From the cell containing the given text, extract its center point as [X, Y] coordinate. 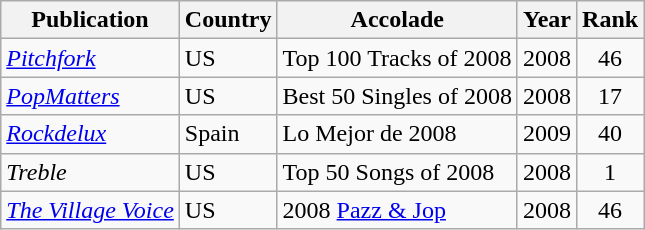
17 [610, 96]
Rockdelux [90, 134]
Best 50 Singles of 2008 [397, 96]
Accolade [397, 20]
The Village Voice [90, 210]
2008 Pazz & Jop [397, 210]
Lo Mejor de 2008 [397, 134]
1 [610, 172]
Spain [228, 134]
Year [546, 20]
Top 50 Songs of 2008 [397, 172]
Rank [610, 20]
Country [228, 20]
2009 [546, 134]
40 [610, 134]
Pitchfork [90, 58]
Publication [90, 20]
Treble [90, 172]
Top 100 Tracks of 2008 [397, 58]
PopMatters [90, 96]
